Extract the (X, Y) coordinate from the center of the cell holding the provided text.  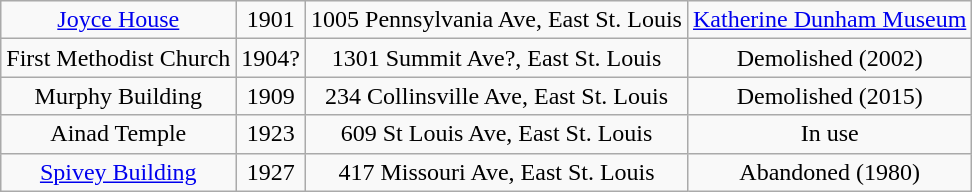
234 Collinsville Ave, East St. Louis (497, 96)
1901 (271, 20)
Spivey Building (118, 172)
1927 (271, 172)
Demolished (2002) (829, 58)
Murphy Building (118, 96)
Abandoned (1980) (829, 172)
First Methodist Church (118, 58)
417 Missouri Ave, East St. Louis (497, 172)
Joyce House (118, 20)
Demolished (2015) (829, 96)
Katherine Dunham Museum (829, 20)
1904? (271, 58)
1909 (271, 96)
Ainad Temple (118, 134)
609 St Louis Ave, East St. Louis (497, 134)
1923 (271, 134)
In use (829, 134)
1301 Summit Ave?, East St. Louis (497, 58)
1005 Pennsylvania Ave, East St. Louis (497, 20)
